Output the (X, Y) coordinate of the center of the cell containing the given text.  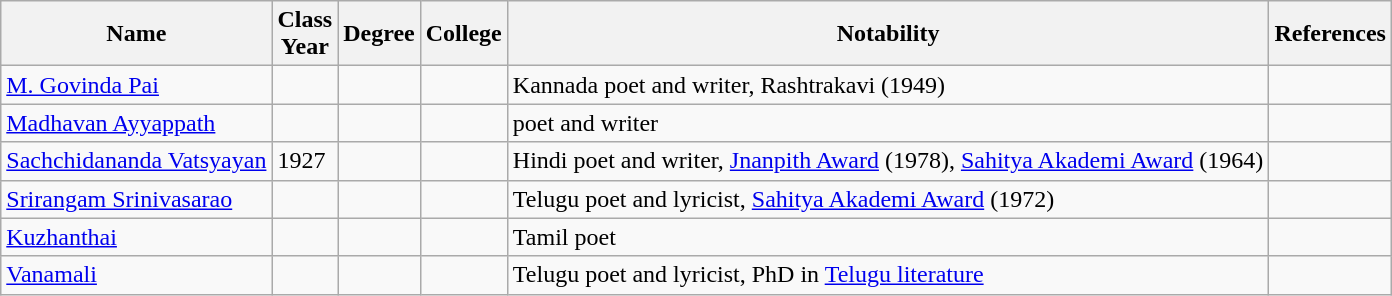
ClassYear (305, 34)
College (464, 34)
1927 (305, 161)
M. Govinda Pai (136, 85)
Vanamali (136, 275)
Madhavan Ayyappath (136, 123)
Telugu poet and lyricist, PhD in Telugu literature (888, 275)
poet and writer (888, 123)
Kannada poet and writer, Rashtrakavi (1949) (888, 85)
Srirangam Srinivasarao (136, 199)
References (1330, 34)
Telugu poet and lyricist, Sahitya Akademi Award (1972) (888, 199)
Kuzhanthai (136, 237)
Tamil poet (888, 237)
Degree (380, 34)
Notability (888, 34)
Name (136, 34)
Hindi poet and writer, Jnanpith Award (1978), Sahitya Akademi Award (1964) (888, 161)
Sachchidananda Vatsyayan (136, 161)
